Provide the [X, Y] coordinate of the cell's center where the given text is located.  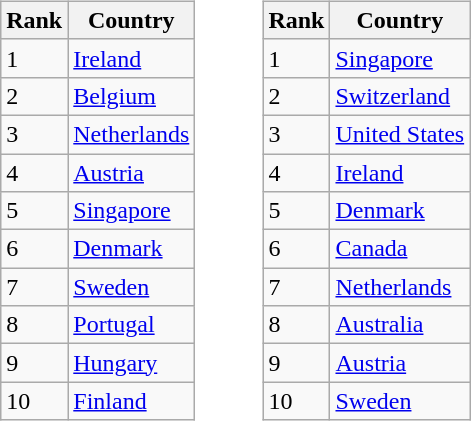
Belgium [132, 96]
Hungary [132, 363]
Canada [400, 249]
Switzerland [400, 96]
Portugal [132, 325]
Finland [132, 401]
Australia [400, 325]
United States [400, 134]
